Find where the given text appears and provide that cell's center as [X, Y] coordinate. 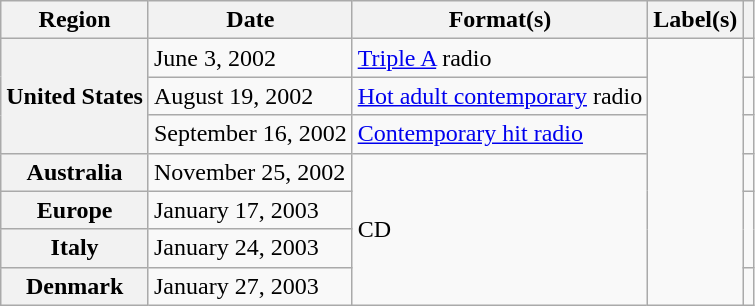
Hot adult contemporary radio [500, 96]
Italy [75, 248]
November 25, 2002 [250, 172]
August 19, 2002 [250, 96]
Date [250, 20]
September 16, 2002 [250, 134]
Australia [75, 172]
Label(s) [696, 20]
Triple A radio [500, 58]
CD [500, 229]
Contemporary hit radio [500, 134]
January 27, 2003 [250, 286]
Region [75, 20]
United States [75, 96]
June 3, 2002 [250, 58]
Denmark [75, 286]
January 24, 2003 [250, 248]
January 17, 2003 [250, 210]
Europe [75, 210]
Format(s) [500, 20]
